Output the [x, y] coordinate of the center of the cell containing the given text.  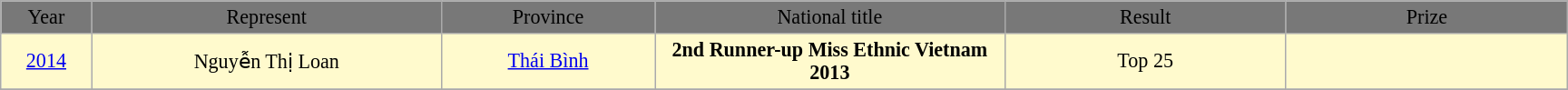
2014 [46, 60]
Nguyễn Thị Loan [267, 60]
Province [548, 16]
Year [46, 16]
Represent [267, 16]
2nd Runner-up Miss Ethnic Vietnam 2013 [829, 60]
Prize [1426, 16]
Top 25 [1145, 60]
Thái Bình [548, 60]
National title [829, 16]
Result [1145, 16]
